Search for the cell housing the specified text and yield its [X, Y] center coordinate. 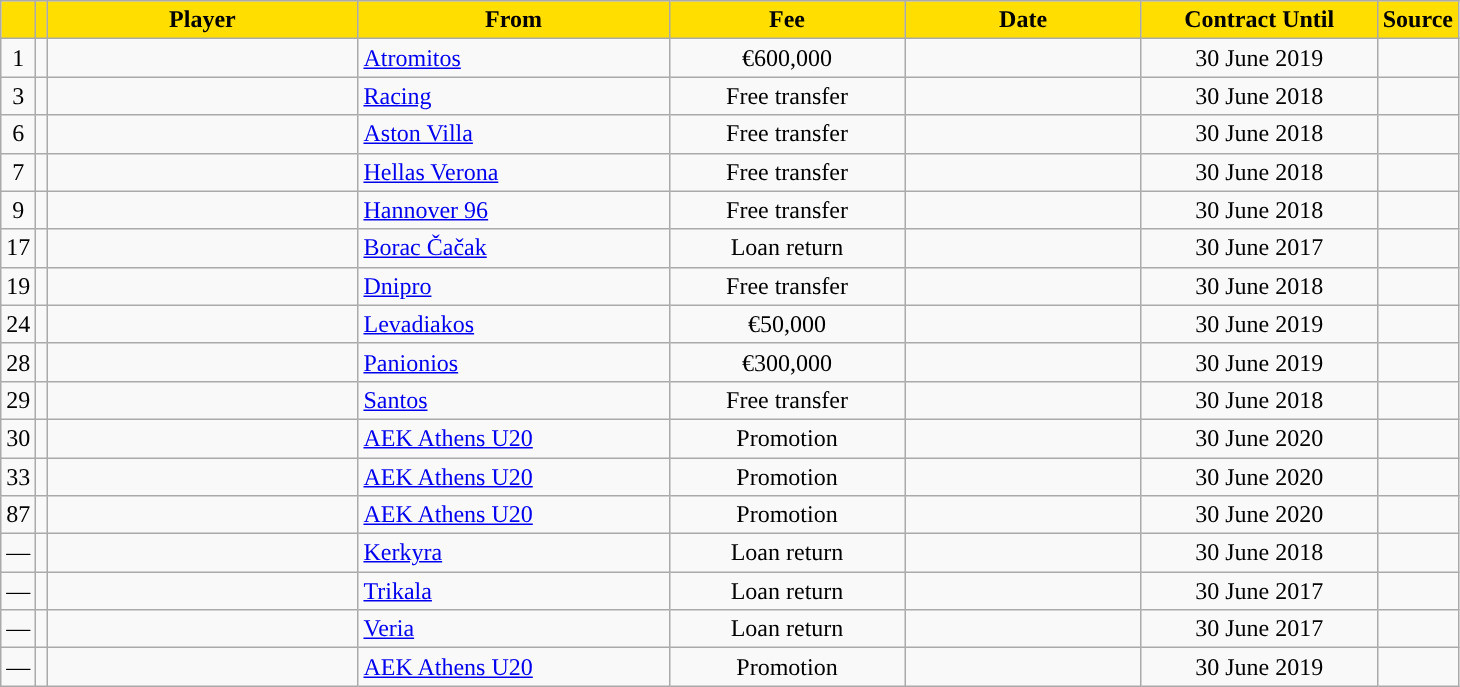
Levadiakos [514, 324]
Hannover 96 [514, 210]
€300,000 [787, 362]
17 [18, 248]
9 [18, 210]
Player [202, 20]
Trikala [514, 591]
Source [1418, 20]
29 [18, 400]
€600,000 [787, 58]
24 [18, 324]
28 [18, 362]
Kerkyra [514, 553]
1 [18, 58]
Borac Čačak [514, 248]
7 [18, 172]
Fee [787, 20]
Santos [514, 400]
30 [18, 438]
6 [18, 134]
Racing [514, 96]
Veria [514, 629]
Contract Until [1259, 20]
Atromitos [514, 58]
Panionios [514, 362]
Hellas Verona [514, 172]
33 [18, 477]
87 [18, 515]
Aston Villa [514, 134]
19 [18, 286]
From [514, 20]
3 [18, 96]
Date [1023, 20]
Dnipro [514, 286]
€50,000 [787, 324]
